Return [x, y] of the center of cell containing provided text 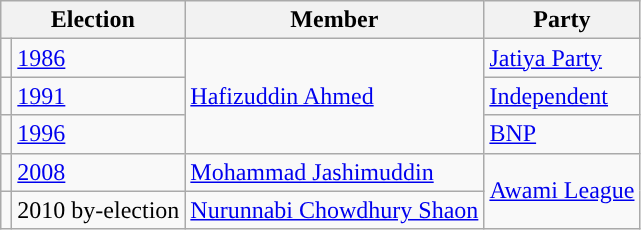
Member [334, 20]
2010 by-election [98, 210]
2008 [98, 172]
Hafizuddin Ahmed [334, 96]
Nurunnabi Chowdhury Shaon [334, 210]
1991 [98, 96]
1996 [98, 134]
Independent [562, 96]
Election [93, 20]
BNP [562, 134]
Party [562, 20]
Jatiya Party [562, 58]
1986 [98, 58]
Awami League [562, 191]
Mohammad Jashimuddin [334, 172]
